Return [X, Y] of the center of cell containing provided text 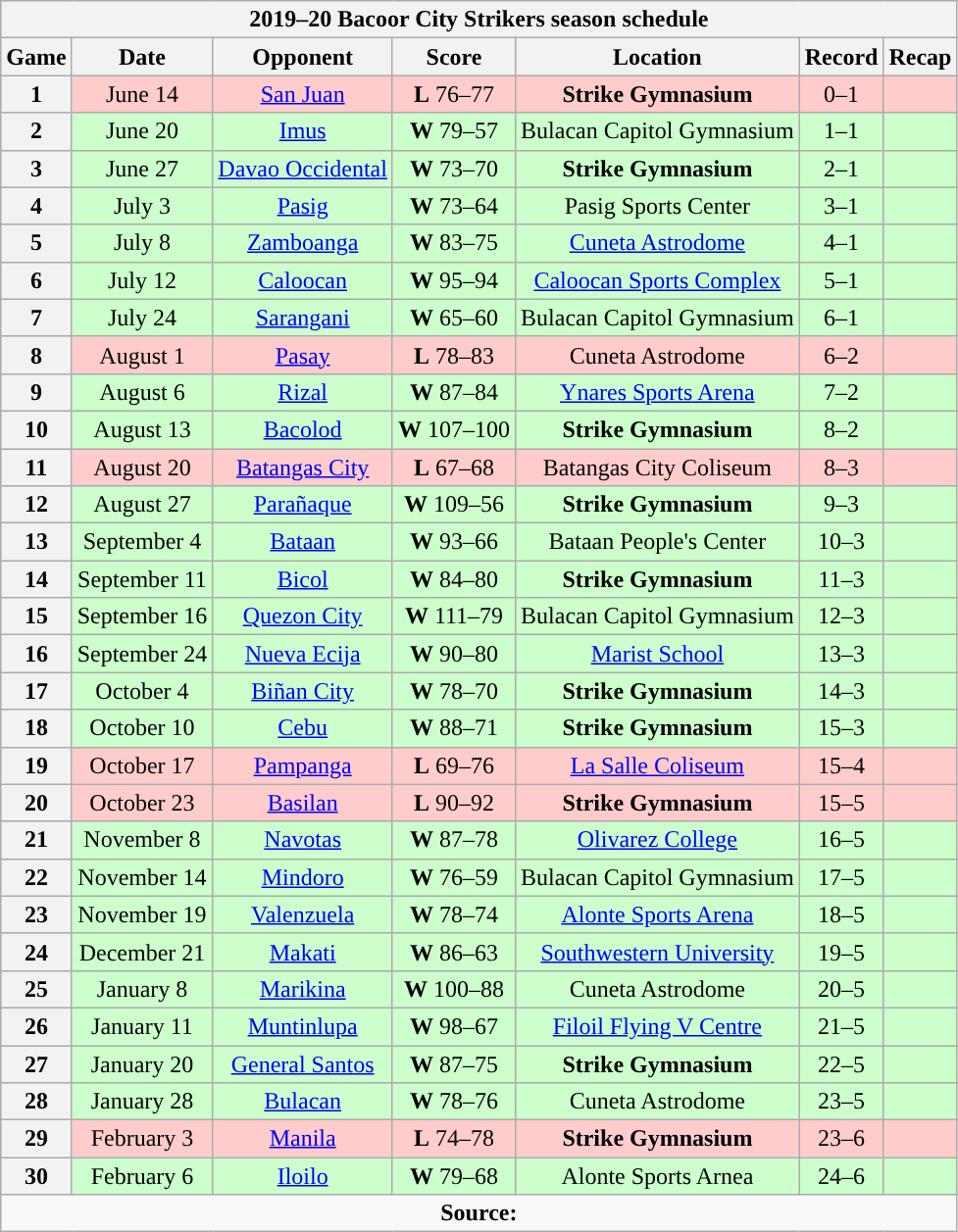
4–1 [841, 243]
February 3 [142, 1139]
W 93–66 [453, 542]
Biñan City [303, 691]
July 12 [142, 280]
9 [36, 392]
29 [36, 1139]
11 [36, 468]
Quezon City [303, 616]
17 [36, 691]
8 [36, 355]
12 [36, 505]
Parañaque [303, 505]
Iloilo [303, 1176]
Muntinlupa [303, 1026]
15–5 [841, 803]
Alonte Sports Arena [658, 914]
12–3 [841, 616]
September 11 [142, 579]
September 16 [142, 616]
16 [36, 654]
15–3 [841, 728]
September 24 [142, 654]
Southwestern University [658, 952]
19–5 [841, 952]
22–5 [841, 1063]
16–5 [841, 840]
June 27 [142, 169]
0–1 [841, 94]
W 98–67 [453, 1026]
2019–20 Bacoor City Strikers season schedule [479, 20]
Score [453, 57]
W 107–100 [453, 429]
Date [142, 57]
19 [36, 765]
Pasig Sports Center [658, 206]
18 [36, 728]
Cebu [303, 728]
Davao Occidental [303, 169]
W 111–79 [453, 616]
Manila [303, 1139]
General Santos [303, 1063]
Bacolod [303, 429]
June 14 [142, 94]
Marist School [658, 654]
W 90–80 [453, 654]
Imus [303, 131]
Ynares Sports Arena [658, 392]
W 87–75 [453, 1063]
December 21 [142, 952]
W 65–60 [453, 318]
San Juan [303, 94]
20 [36, 803]
Nueva Ecija [303, 654]
6–1 [841, 318]
18–5 [841, 914]
Navotas [303, 840]
4 [36, 206]
W 87–78 [453, 840]
6–2 [841, 355]
15 [36, 616]
L 74–78 [453, 1139]
Rizal [303, 392]
26 [36, 1026]
Mindoro [303, 877]
11–3 [841, 579]
Opponent [303, 57]
W 84–80 [453, 579]
L 69–76 [453, 765]
July 3 [142, 206]
Pasay [303, 355]
January 11 [142, 1026]
January 8 [142, 989]
10 [36, 429]
14–3 [841, 691]
10–3 [841, 542]
21 [36, 840]
Caloocan [303, 280]
15–4 [841, 765]
August 13 [142, 429]
Batangas City [303, 468]
Sarangani [303, 318]
August 1 [142, 355]
24–6 [841, 1176]
Bicol [303, 579]
August 20 [142, 468]
July 8 [142, 243]
Caloocan Sports Complex [658, 280]
22 [36, 877]
6 [36, 280]
23–5 [841, 1102]
Bataan [303, 542]
W 79–68 [453, 1176]
23 [36, 914]
W 87–84 [453, 392]
5–1 [841, 280]
1 [36, 94]
8–3 [841, 468]
Basilan [303, 803]
October 10 [142, 728]
Pampanga [303, 765]
21–5 [841, 1026]
W 79–57 [453, 131]
W 73–64 [453, 206]
L 67–68 [453, 468]
Pasig [303, 206]
June 20 [142, 131]
7–2 [841, 392]
L 76–77 [453, 94]
W 109–56 [453, 505]
Source: [479, 1213]
W 78–76 [453, 1102]
25 [36, 989]
November 8 [142, 840]
Olivarez College [658, 840]
9–3 [841, 505]
Bulacan [303, 1102]
W 88–71 [453, 728]
October 17 [142, 765]
W 83–75 [453, 243]
W 78–70 [453, 691]
Location [658, 57]
November 14 [142, 877]
5 [36, 243]
23–6 [841, 1139]
Bataan People's Center [658, 542]
3 [36, 169]
Batangas City Coliseum [658, 468]
2–1 [841, 169]
1–1 [841, 131]
Valenzuela [303, 914]
Game [36, 57]
September 4 [142, 542]
Makati [303, 952]
24 [36, 952]
October 4 [142, 691]
28 [36, 1102]
July 24 [142, 318]
February 6 [142, 1176]
13–3 [841, 654]
October 23 [142, 803]
August 6 [142, 392]
Alonte Sports Arnea [658, 1176]
January 20 [142, 1063]
13 [36, 542]
20–5 [841, 989]
14 [36, 579]
La Salle Coliseum [658, 765]
17–5 [841, 877]
Recap [920, 57]
W 100–88 [453, 989]
W 86–63 [453, 952]
W 95–94 [453, 280]
27 [36, 1063]
8–2 [841, 429]
W 76–59 [453, 877]
November 19 [142, 914]
Filoil Flying V Centre [658, 1026]
Marikina [303, 989]
L 90–92 [453, 803]
Record [841, 57]
January 28 [142, 1102]
W 73–70 [453, 169]
August 27 [142, 505]
2 [36, 131]
Zamboanga [303, 243]
7 [36, 318]
3–1 [841, 206]
30 [36, 1176]
W 78–74 [453, 914]
L 78–83 [453, 355]
